Find where the given text appears and provide that cell's center as [X, Y] coordinate. 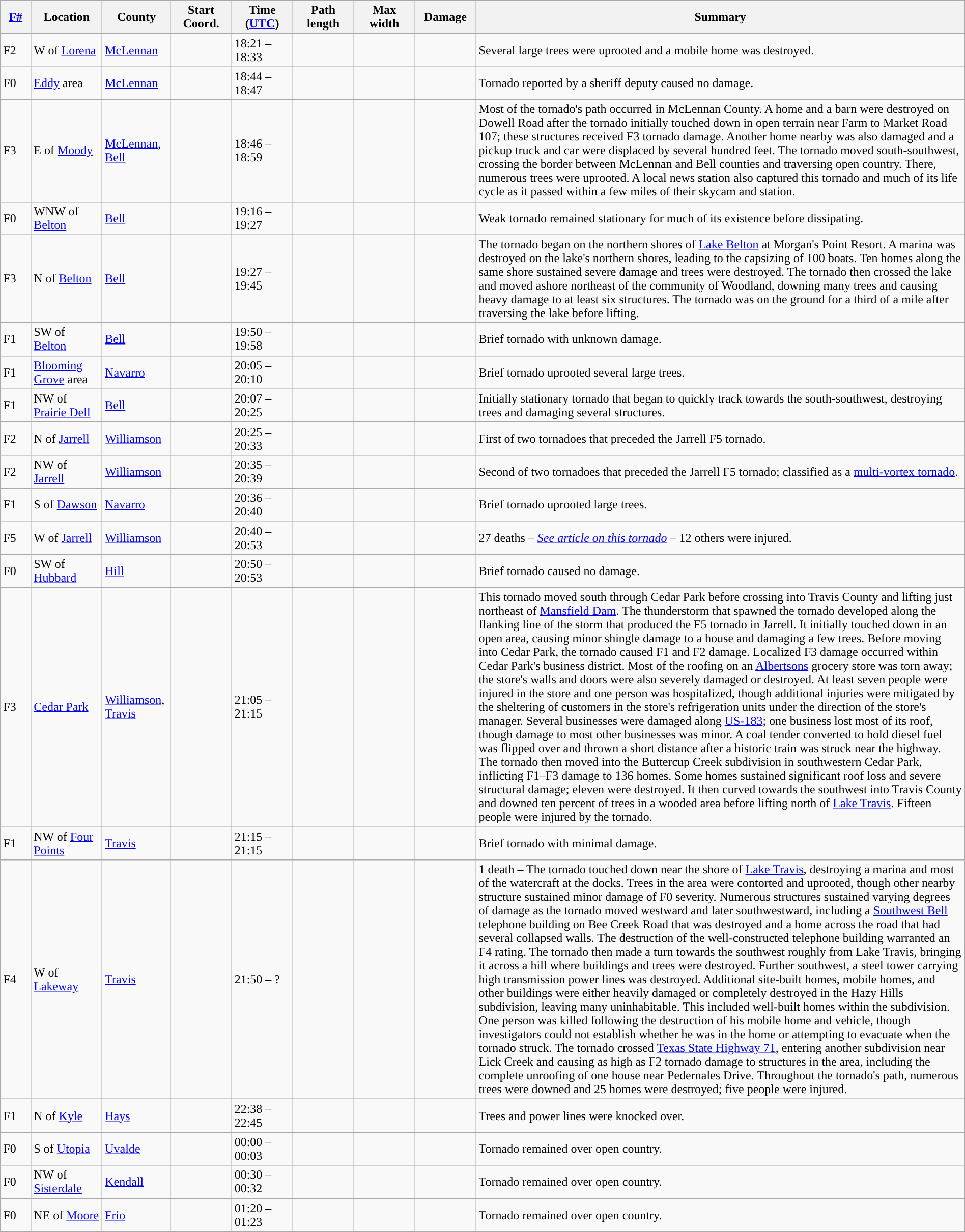
W of Lorena [67, 50]
Williamson, Travis [136, 707]
Cedar Park [67, 707]
18:46 – 18:59 [262, 151]
19:50 – 19:58 [262, 339]
20:36 – 20:40 [262, 505]
21:50 – ? [262, 980]
Brief tornado uprooted large trees. [720, 505]
Max width [384, 17]
Summary [720, 17]
20:40 – 20:53 [262, 537]
Frio [136, 1215]
WNW of Belton [67, 218]
County [136, 17]
Brief tornado uprooted several large trees. [720, 373]
First of two tornadoes that preceded the Jarrell F5 tornado. [720, 439]
20:50 – 20:53 [262, 571]
Brief tornado with unknown damage. [720, 339]
Hays [136, 1115]
20:35 – 20:39 [262, 471]
Eddy area [67, 83]
Trees and power lines were knocked over. [720, 1115]
SW of Hubbard [67, 571]
W of Lakeway [67, 980]
NW of Sisterdale [67, 1182]
S of Utopia [67, 1149]
22:38 – 22:45 [262, 1115]
Kendall [136, 1182]
McLennan, Bell [136, 151]
Time (UTC) [262, 17]
Path length [323, 17]
N of Jarrell [67, 439]
Damage [445, 17]
20:25 – 20:33 [262, 439]
W of Jarrell [67, 537]
NW of Jarrell [67, 471]
NE of Moore [67, 1215]
Location [67, 17]
27 deaths – See article on this tornado – 12 others were injured. [720, 537]
N of Belton [67, 279]
Blooming Grove area [67, 373]
00:30 – 00:32 [262, 1182]
00:00 – 00:03 [262, 1149]
Brief tornado caused no damage. [720, 571]
F# [16, 17]
18:21 – 18:33 [262, 50]
Hill [136, 571]
F4 [16, 980]
S of Dawson [67, 505]
Start Coord. [201, 17]
Brief tornado with minimal damage. [720, 844]
F5 [16, 537]
Initially stationary tornado that began to quickly track towards the south-southwest, destroying trees and damaging several structures. [720, 405]
Several large trees were uprooted and a mobile home was destroyed. [720, 50]
Second of two tornadoes that preceded the Jarrell F5 tornado; classified as a multi-vortex tornado. [720, 471]
Uvalde [136, 1149]
Weak tornado remained stationary for much of its existence before dissipating. [720, 218]
21:15 – 21:15 [262, 844]
19:16 – 19:27 [262, 218]
20:07 – 20:25 [262, 405]
SW of Belton [67, 339]
NW of Prairie Dell [67, 405]
19:27 – 19:45 [262, 279]
Tornado reported by a sheriff deputy caused no damage. [720, 83]
21:05 – 21:15 [262, 707]
18:44 – 18:47 [262, 83]
E of Moody [67, 151]
NW of Four Points [67, 844]
20:05 – 20:10 [262, 373]
N of Kyle [67, 1115]
01:20 – 01:23 [262, 1215]
